Return (x, y) of the center of cell containing provided text 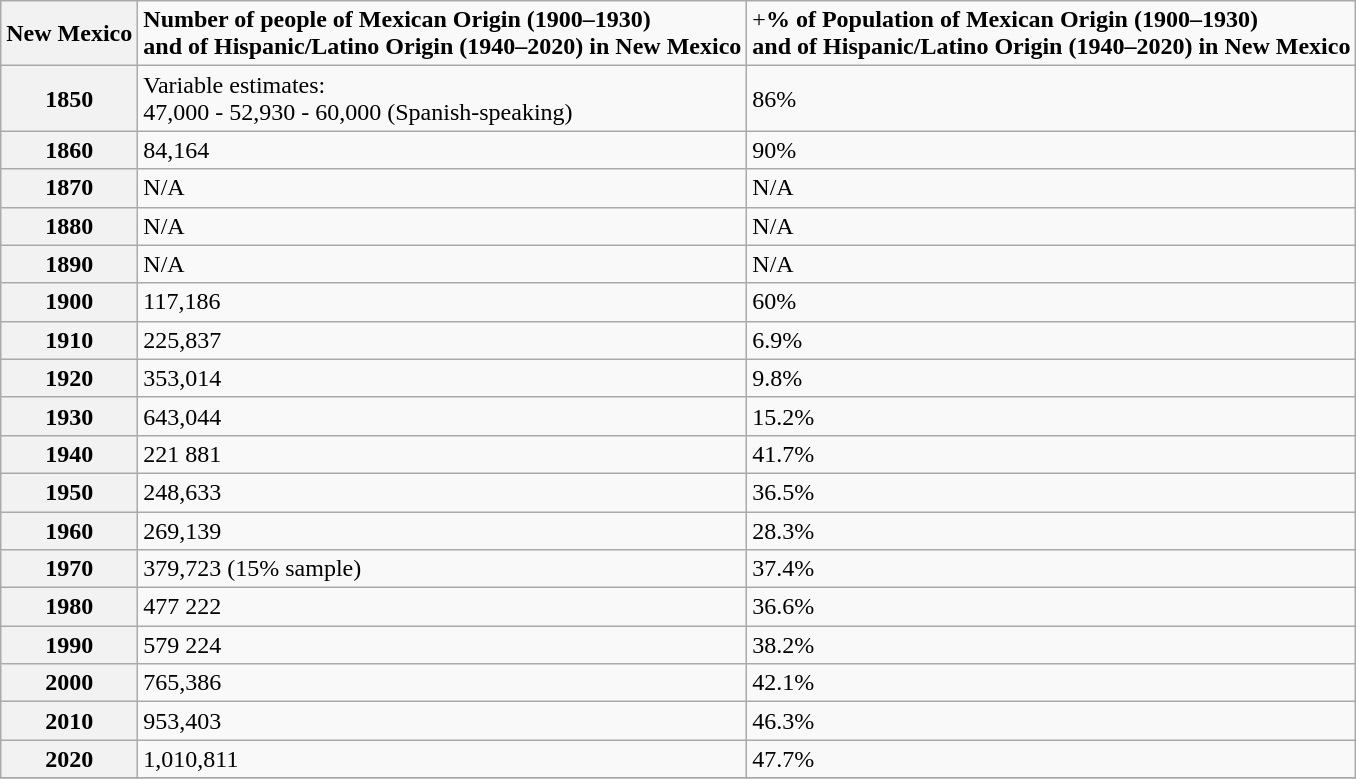
1850 (70, 98)
643,044 (442, 416)
1890 (70, 264)
46.3% (1052, 721)
9.8% (1052, 378)
1870 (70, 188)
6.9% (1052, 340)
90% (1052, 150)
765,386 (442, 683)
379,723 (15% sample) (442, 569)
579 224 (442, 645)
36.6% (1052, 607)
2000 (70, 683)
1930 (70, 416)
953,403 (442, 721)
60% (1052, 302)
36.5% (1052, 492)
84,164 (442, 150)
2010 (70, 721)
86% (1052, 98)
225,837 (442, 340)
47.7% (1052, 759)
1970 (70, 569)
477 222 (442, 607)
1990 (70, 645)
1900 (70, 302)
41.7% (1052, 454)
38.2% (1052, 645)
Number of people of Mexican Origin (1900–1930) and of Hispanic/Latino Origin (1940–2020) in New Mexico (442, 34)
37.4% (1052, 569)
117,186 (442, 302)
1980 (70, 607)
1940 (70, 454)
221 881 (442, 454)
1920 (70, 378)
1860 (70, 150)
353,014 (442, 378)
248,633 (442, 492)
+% of Population of Mexican Origin (1900–1930) and of Hispanic/Latino Origin (1940–2020) in New Mexico (1052, 34)
269,139 (442, 531)
1910 (70, 340)
42.1% (1052, 683)
2020 (70, 759)
1950 (70, 492)
15.2% (1052, 416)
1960 (70, 531)
1,010,811 (442, 759)
New Mexico (70, 34)
28.3% (1052, 531)
Variable estimates:47,000 - 52,930 - 60,000 (Spanish-speaking) (442, 98)
1880 (70, 226)
